Pinpoint the cell where the given text exists, returning its (X, Y) midpoint coordinate. 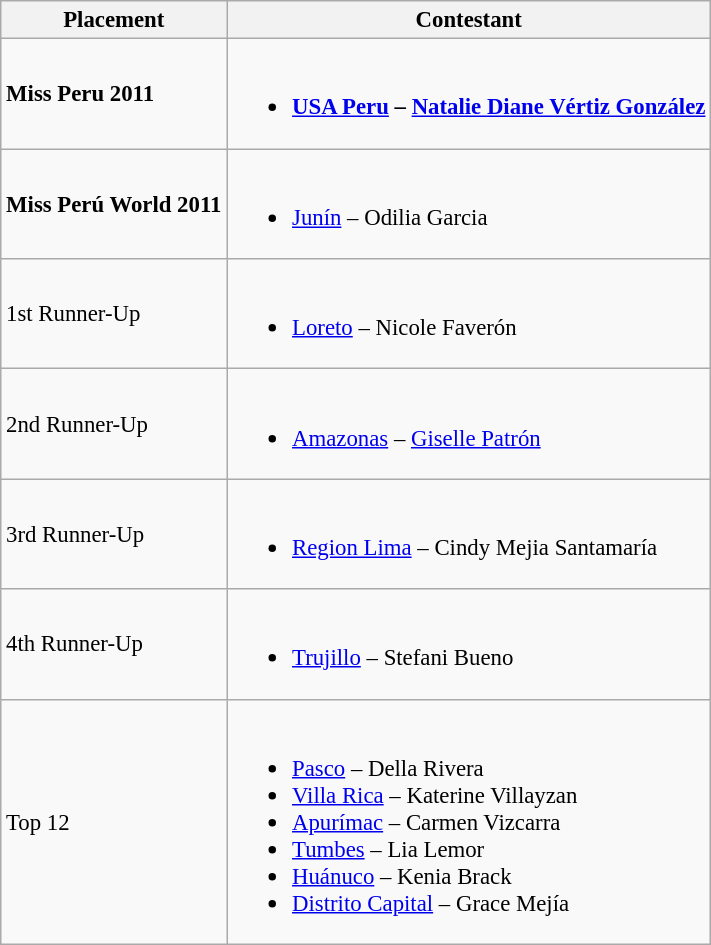
Junín – Odilia Garcia (469, 204)
4th Runner-Up (114, 644)
Region Lima – Cindy Mejia Santamaría (469, 534)
Trujillo – Stefani Bueno (469, 644)
Placement (114, 20)
2nd Runner-Up (114, 424)
1st Runner-Up (114, 314)
Miss Peru 2011 (114, 94)
Miss Perú World 2011 (114, 204)
Pasco – Della RiveraVilla Rica – Katerine VillayzanApurímac – Carmen VizcarraTumbes – Lia LemorHuánuco – Kenia BrackDistrito Capital – Grace Mejía (469, 822)
USA Peru – Natalie Diane Vértiz González (469, 94)
Contestant (469, 20)
Loreto – Nicole Faverón (469, 314)
Amazonas – Giselle Patrón (469, 424)
Top 12 (114, 822)
3rd Runner-Up (114, 534)
